From the cell containing the given text, extract its center point as [X, Y] coordinate. 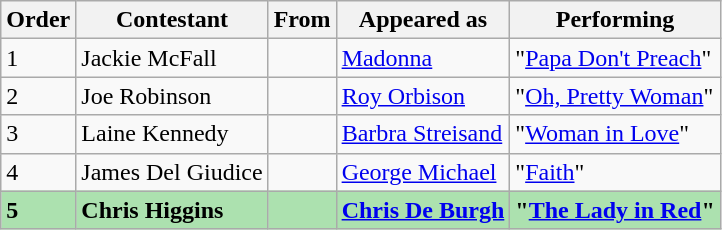
"Faith" [615, 172]
Performing [615, 20]
James Del Giudice [172, 172]
George Michael [423, 172]
4 [38, 172]
Roy Orbison [423, 96]
"The Lady in Red" [615, 210]
Joe Robinson [172, 96]
Jackie McFall [172, 58]
Chris Higgins [172, 210]
"Oh, Pretty Woman" [615, 96]
5 [38, 210]
2 [38, 96]
Laine Kennedy [172, 134]
"Papa Don't Preach" [615, 58]
Madonna [423, 58]
Appeared as [423, 20]
3 [38, 134]
"Woman in Love" [615, 134]
Contestant [172, 20]
1 [38, 58]
Barbra Streisand [423, 134]
Chris De Burgh [423, 210]
Order [38, 20]
From [302, 20]
